For the text-containing cell, return its midpoint in [X, Y] coordinate format. 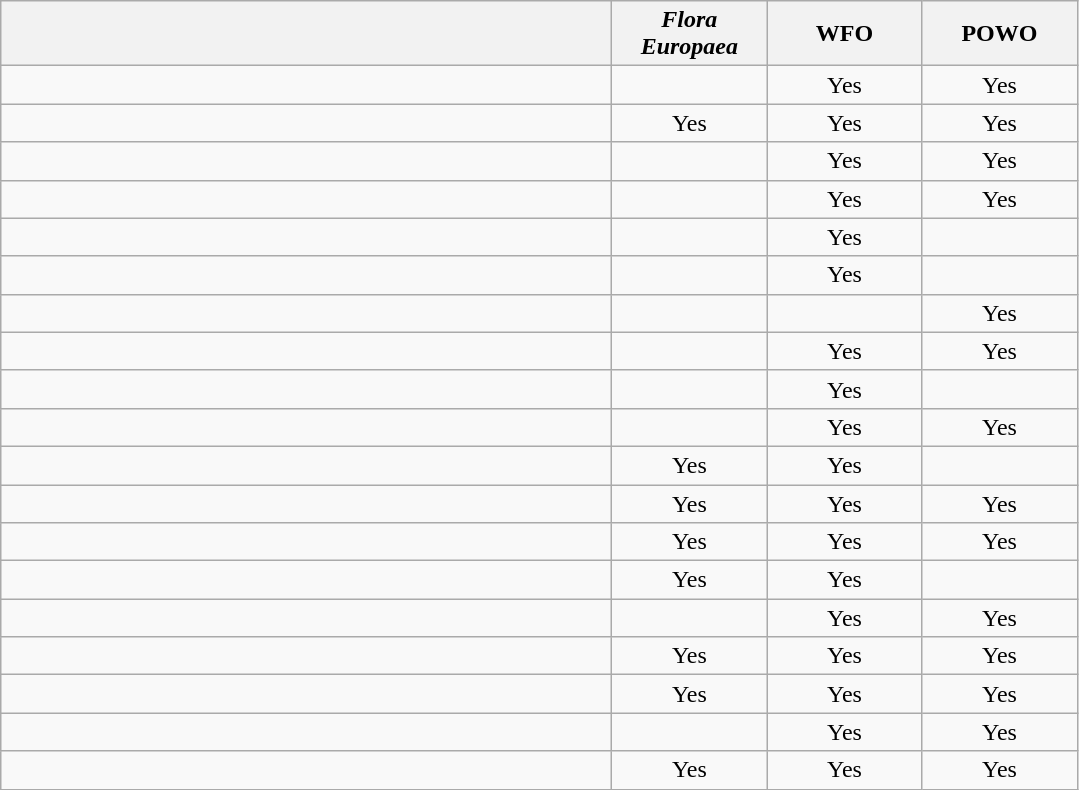
POWO [1000, 34]
WFO [844, 34]
Flora Europaea [690, 34]
